Return the (x, y) coordinate for the center point of the cell that contains the specified text.  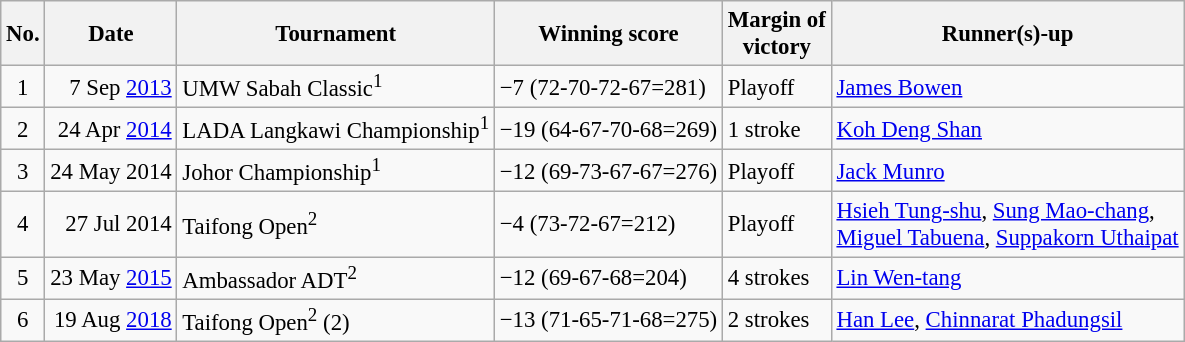
Ambassador ADT2 (336, 278)
Date (111, 34)
−12 (69-67-68=204) (608, 278)
−19 (64-67-70-68=269) (608, 129)
Tournament (336, 34)
Winning score (608, 34)
Johor Championship1 (336, 171)
Han Lee, Chinnarat Phadungsil (1008, 320)
2 (23, 129)
Taifong Open2 (336, 224)
−7 (72-70-72-67=281) (608, 87)
UMW Sabah Classic1 (336, 87)
19 Aug 2018 (111, 320)
Margin ofvictory (776, 34)
24 May 2014 (111, 171)
27 Jul 2014 (111, 224)
−13 (71-65-71-68=275) (608, 320)
LADA Langkawi Championship1 (336, 129)
Jack Munro (1008, 171)
Lin Wen-tang (1008, 278)
1 (23, 87)
4 (23, 224)
No. (23, 34)
7 Sep 2013 (111, 87)
James Bowen (1008, 87)
−12 (69-73-67-67=276) (608, 171)
2 strokes (776, 320)
3 (23, 171)
23 May 2015 (111, 278)
4 strokes (776, 278)
5 (23, 278)
1 stroke (776, 129)
Runner(s)-up (1008, 34)
6 (23, 320)
Hsieh Tung-shu, Sung Mao-chang, Miguel Tabuena, Suppakorn Uthaipat (1008, 224)
24 Apr 2014 (111, 129)
−4 (73-72-67=212) (608, 224)
Taifong Open2 (2) (336, 320)
Koh Deng Shan (1008, 129)
